Extract the (x, y) coordinate from the center of the cell holding the provided text.  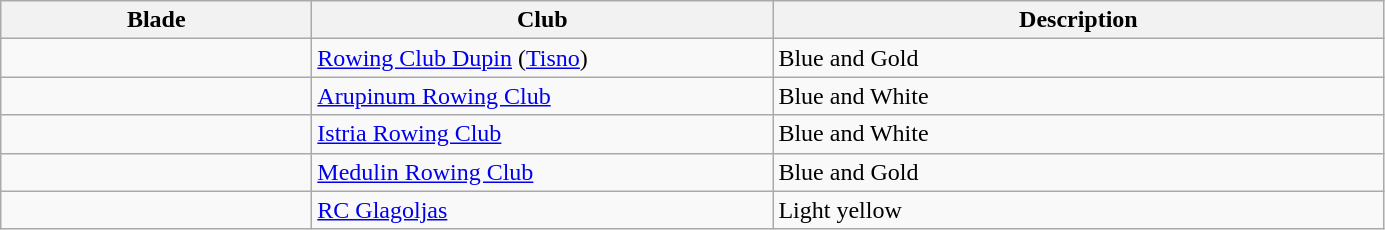
Istria Rowing Club (542, 134)
Blade (156, 20)
RC Glagoljas (542, 210)
Description (1078, 20)
Light yellow (1078, 210)
Club (542, 20)
Rowing Club Dupin (Tisno) (542, 58)
Arupinum Rowing Club (542, 96)
Medulin Rowing Club (542, 172)
